Extract the (x, y) coordinate from the center of the cell holding the provided text.  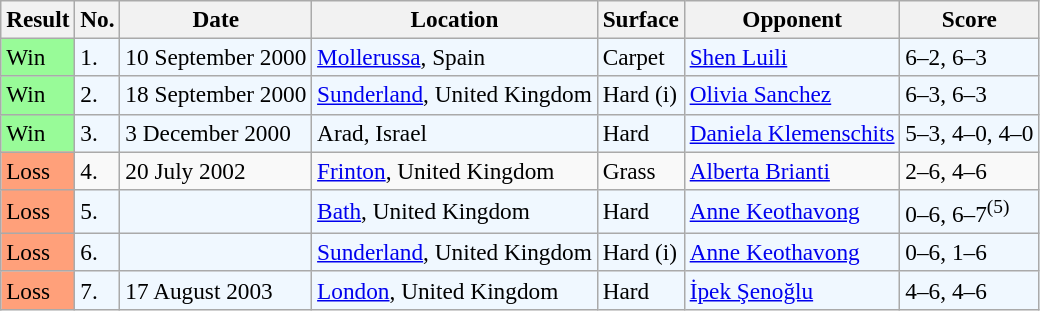
Opponent (792, 19)
İpek Şenoğlu (792, 290)
Date (216, 19)
10 September 2000 (216, 57)
2–6, 4–6 (970, 170)
3. (98, 133)
0–6, 1–6 (970, 252)
5. (98, 211)
20 July 2002 (216, 170)
Frinton, United Kingdom (455, 170)
3 December 2000 (216, 133)
Grass (640, 170)
5–3, 4–0, 4–0 (970, 133)
Shen Luili (792, 57)
Olivia Sanchez (792, 95)
0–6, 6–7(5) (970, 211)
17 August 2003 (216, 290)
No. (98, 19)
4–6, 4–6 (970, 290)
Mollerussa, Spain (455, 57)
Surface (640, 19)
6–2, 6–3 (970, 57)
6. (98, 252)
18 September 2000 (216, 95)
Daniela Klemenschits (792, 133)
Score (970, 19)
Result (38, 19)
London, United Kingdom (455, 290)
Carpet (640, 57)
1. (98, 57)
Alberta Brianti (792, 170)
6–3, 6–3 (970, 95)
Bath, United Kingdom (455, 211)
Location (455, 19)
Arad, Israel (455, 133)
7. (98, 290)
2. (98, 95)
4. (98, 170)
